Extract the (X, Y) coordinate from the center of the cell holding the provided text.  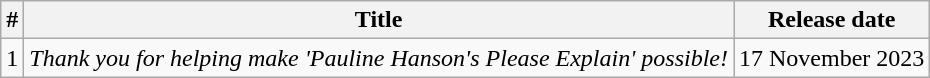
Release date (832, 20)
Thank you for helping make 'Pauline Hanson's Please Explain' possible! (379, 58)
17 November 2023 (832, 58)
1 (12, 58)
Title (379, 20)
# (12, 20)
